Pinpoint the cell where the given text exists, returning its (x, y) midpoint coordinate. 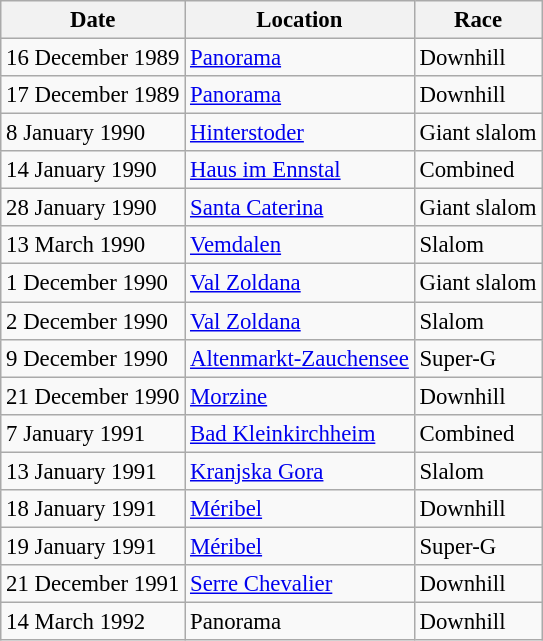
Location (300, 20)
Date (93, 20)
Bad Kleinkirchheim (300, 433)
14 January 1990 (93, 170)
Kranjska Gora (300, 471)
19 January 1991 (93, 546)
8 January 1990 (93, 133)
2 December 1990 (93, 321)
13 January 1991 (93, 471)
Haus im Ennstal (300, 170)
Altenmarkt-Zauchensee (300, 358)
9 December 1990 (93, 358)
28 January 1990 (93, 208)
Hinterstoder (300, 133)
17 December 1989 (93, 95)
21 December 1991 (93, 584)
14 March 1992 (93, 621)
Race (478, 20)
1 December 1990 (93, 283)
21 December 1990 (93, 396)
13 March 1990 (93, 245)
18 January 1991 (93, 509)
7 January 1991 (93, 433)
Serre Chevalier (300, 584)
16 December 1989 (93, 58)
Santa Caterina (300, 208)
Vemdalen (300, 245)
Morzine (300, 396)
